Identify which cell holds the provided text, then report its (X, Y) central coordinate. 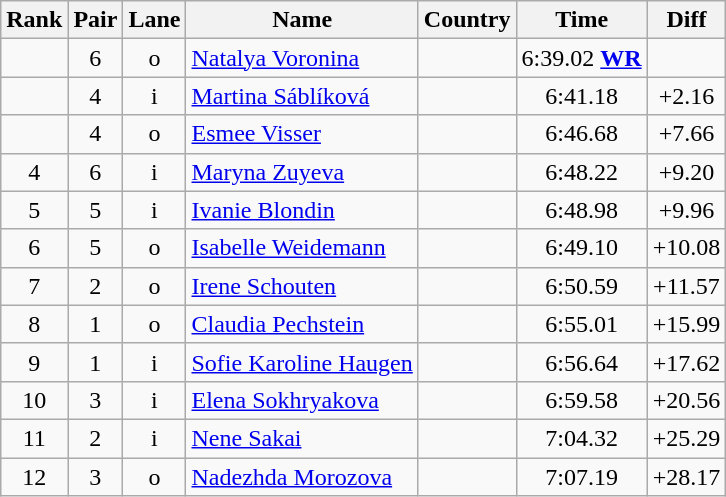
6:39.02 WR (582, 58)
6:59.58 (582, 400)
7 (34, 286)
+9.96 (686, 210)
+10.08 (686, 248)
+7.66 (686, 134)
6:49.10 (582, 248)
+15.99 (686, 324)
Ivanie Blondin (302, 210)
+2.16 (686, 96)
7:07.19 (582, 477)
Lane (154, 20)
Martina Sáblíková (302, 96)
Pair (96, 20)
Natalya Voronina (302, 58)
10 (34, 400)
Time (582, 20)
Country (467, 20)
6:46.68 (582, 134)
6:50.59 (582, 286)
Sofie Karoline Haugen (302, 362)
Irene Schouten (302, 286)
+20.56 (686, 400)
Name (302, 20)
Isabelle Weidemann (302, 248)
6:56.64 (582, 362)
6:41.18 (582, 96)
7:04.32 (582, 438)
9 (34, 362)
+9.20 (686, 172)
+28.17 (686, 477)
Claudia Pechstein (302, 324)
Diff (686, 20)
Esmee Visser (302, 134)
Rank (34, 20)
+25.29 (686, 438)
6:48.22 (582, 172)
8 (34, 324)
Maryna Zuyeva (302, 172)
Nene Sakai (302, 438)
11 (34, 438)
6:55.01 (582, 324)
+17.62 (686, 362)
Nadezhda Morozova (302, 477)
+11.57 (686, 286)
12 (34, 477)
6:48.98 (582, 210)
Elena Sokhryakova (302, 400)
